Locate the cell with the specified text and output its [X, Y] center coordinate. 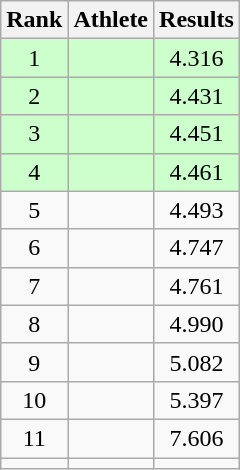
4.990 [197, 324]
4.493 [197, 210]
Rank [34, 20]
4.316 [197, 58]
4.761 [197, 286]
4.431 [197, 96]
10 [34, 400]
6 [34, 248]
8 [34, 324]
Results [197, 20]
Athlete [111, 20]
2 [34, 96]
5.397 [197, 400]
3 [34, 134]
11 [34, 438]
7 [34, 286]
4.747 [197, 248]
5.082 [197, 362]
1 [34, 58]
7.606 [197, 438]
5 [34, 210]
4.461 [197, 172]
4 [34, 172]
4.451 [197, 134]
9 [34, 362]
